Scan for the cell matching the given text and deliver its [x, y] coordinate at center. 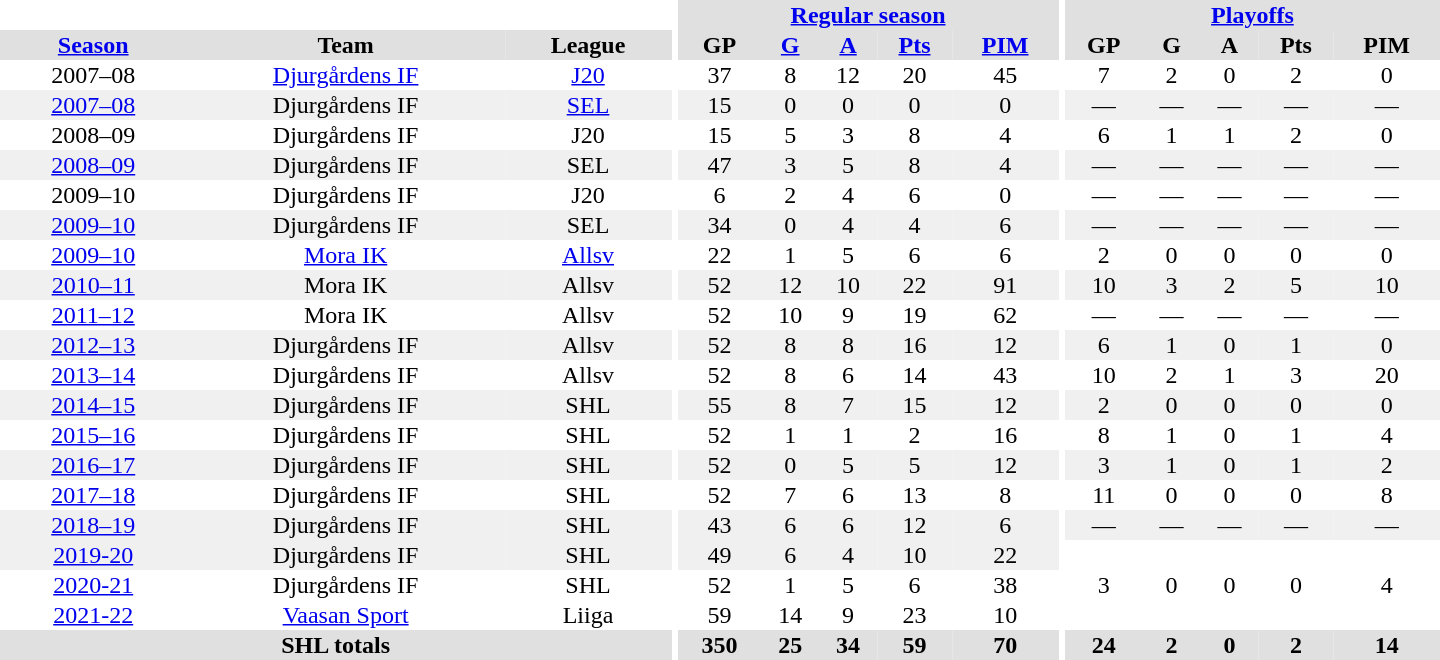
2012–13 [93, 345]
2010–11 [93, 285]
24 [1104, 645]
350 [720, 645]
2015–16 [93, 435]
38 [1005, 585]
2017–18 [93, 495]
25 [790, 645]
2014–15 [93, 405]
55 [720, 405]
2016–17 [93, 465]
49 [720, 555]
Team [345, 45]
2013–14 [93, 375]
2018–19 [93, 525]
13 [914, 495]
2011–12 [93, 315]
47 [720, 165]
Liiga [588, 615]
70 [1005, 645]
45 [1005, 75]
2020-21 [93, 585]
Season [93, 45]
11 [1104, 495]
League [588, 45]
2019-20 [93, 555]
91 [1005, 285]
Regular season [868, 15]
Vaasan Sport [345, 615]
Playoffs [1252, 15]
62 [1005, 315]
SHL totals [336, 645]
37 [720, 75]
23 [914, 615]
2021-22 [93, 615]
19 [914, 315]
